Provide the (X, Y) coordinate of the cell's center where the given text is located.  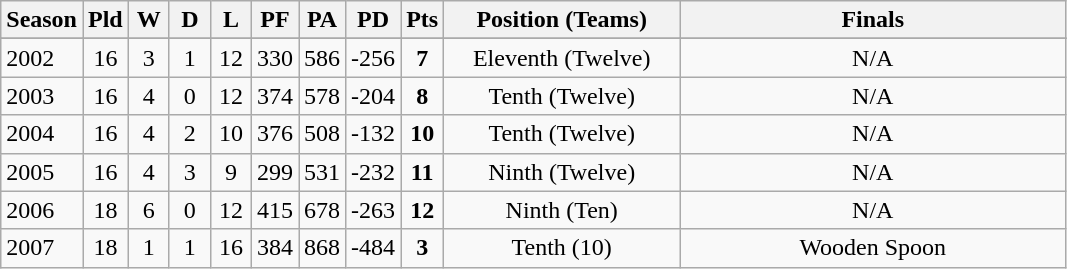
531 (322, 172)
Pld (105, 20)
374 (274, 96)
586 (322, 58)
299 (274, 172)
Season (42, 20)
384 (274, 248)
PD (374, 20)
7 (422, 58)
2005 (42, 172)
-256 (374, 58)
2006 (42, 210)
-204 (374, 96)
PA (322, 20)
6 (148, 210)
578 (322, 96)
Ninth (Twelve) (562, 172)
Ninth (Ten) (562, 210)
508 (322, 134)
PF (274, 20)
376 (274, 134)
8 (422, 96)
2004 (42, 134)
2007 (42, 248)
-232 (374, 172)
Eleventh (Twelve) (562, 58)
330 (274, 58)
-263 (374, 210)
415 (274, 210)
678 (322, 210)
2 (190, 134)
11 (422, 172)
D (190, 20)
2003 (42, 96)
Wooden Spoon (873, 248)
L (230, 20)
Position (Teams) (562, 20)
2002 (42, 58)
9 (230, 172)
Finals (873, 20)
Tenth (10) (562, 248)
-132 (374, 134)
W (148, 20)
868 (322, 248)
-484 (374, 248)
Pts (422, 20)
